Extract the (X, Y) coordinate from the center of the cell holding the provided text.  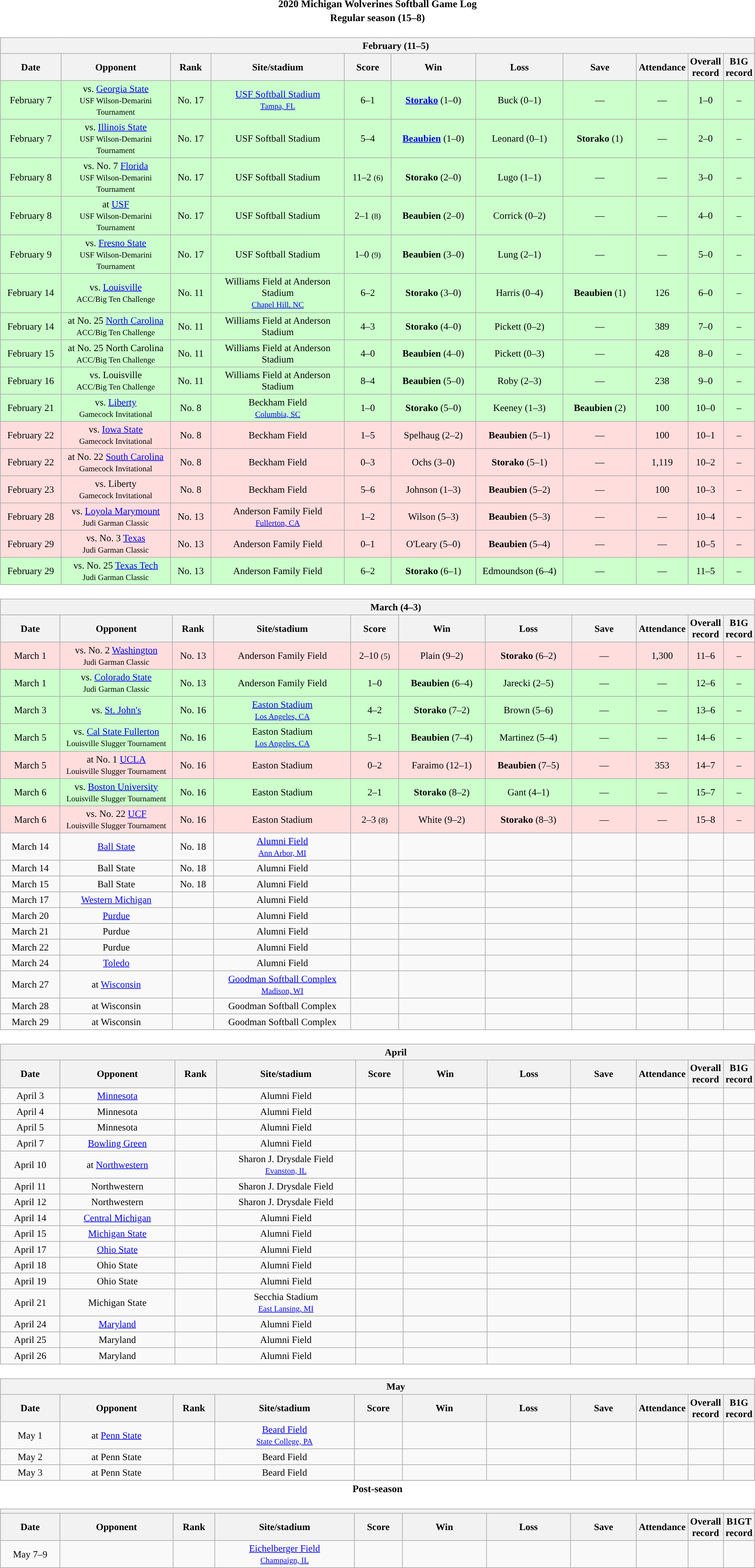
389 (662, 326)
O'Leary (5–0) (433, 544)
Sharon J. Drysdale FieldEvanston, IL (286, 1164)
Beaubien (5–1) (519, 435)
0–1 (368, 544)
February (11–5) (377, 46)
Buck (0–1) (519, 100)
Martinez (5–4) (528, 738)
April 11 (30, 1186)
vs. Georgia StateUSF Wilson-Demarini Tournament (115, 100)
Bowling Green (117, 1143)
Pickett (0–2) (519, 326)
April 5 (30, 1127)
USF Softball StadiumTampa, FL (278, 100)
1,119 (662, 462)
May 7–9 (30, 1555)
5–4 (368, 139)
April 14 (30, 1218)
May 2 (30, 1457)
Faraimo (12–1) (442, 765)
9–0 (706, 380)
B1GT record (739, 1527)
Beaubien (2–0) (433, 216)
vs. Fresno StateUSF Wilson-Demarini Tournament (115, 255)
4–2 (375, 711)
428 (662, 353)
Beaubien (1–0) (433, 139)
vs. Illinois StateUSF Wilson-Demarini Tournament (115, 139)
February 21 (31, 408)
March 24 (30, 963)
Spelhaug (2–2) (433, 435)
Brown (5–6) (528, 711)
at No. 22 South CarolinaGamecock Invitational (115, 462)
Central Michigan (117, 1218)
15–8 (706, 819)
10–4 (706, 517)
10–5 (706, 544)
Beaubien (5–3) (519, 517)
11–2 (6) (368, 177)
Goodman Softball ComplexMadison, WI (282, 985)
Beaubien (7–4) (442, 738)
April 15 (30, 1234)
2–10 (5) (375, 656)
Pickett (0–3) (519, 353)
April 12 (30, 1202)
at Northwestern (117, 1164)
Johnson (1–3) (433, 490)
April (377, 1052)
April 25 (30, 1340)
Storako (1–0) (433, 100)
Storako (2–0) (433, 177)
Corrick (0–2) (519, 216)
Harris (0–4) (519, 293)
Eichelberger FieldChampaign, IL (285, 1555)
10–0 (706, 408)
vs. St. John's (116, 711)
2–1 (8) (368, 216)
7–0 (706, 326)
March 3 (30, 711)
6–1 (368, 100)
vs. No. 3 TexasJudi Garman Classic (115, 544)
353 (662, 765)
vs. No. 7 FloridaUSF Wilson-Demarini Tournament (115, 177)
vs. Iowa StateGamecock Invitational (115, 435)
Ochs (3–0) (433, 462)
March 29 (30, 1022)
0–2 (375, 765)
1–0 (9) (368, 255)
Roby (2–3) (519, 380)
Plain (9–2) (442, 656)
126 (662, 293)
Leonard (0–1) (519, 139)
February 9 (31, 255)
Storako (4–0) (433, 326)
April 17 (30, 1249)
2–3 (8) (375, 819)
2–1 (375, 792)
Storako (3–0) (433, 293)
Secchia StadiumEast Lansing, MI (286, 1302)
3–0 (706, 177)
vs. Cal State FullertonLouisville Slugger Tournament (116, 738)
vs. No. 2 WashingtonJudi Garman Classic (116, 656)
March 20 (30, 916)
Storako (5–0) (433, 408)
Wilson (5–3) (433, 517)
Storako (6–2) (528, 656)
Lung (2–1) (519, 255)
February 28 (31, 517)
Beaubien (6–4) (442, 683)
February 16 (31, 380)
April 21 (30, 1302)
8–0 (706, 353)
May (377, 1386)
Beaubien (1) (600, 293)
Lugo (1–1) (519, 177)
April 7 (30, 1143)
March 15 (30, 884)
5–0 (706, 255)
Storako (8–2) (442, 792)
Beaubien (5–2) (519, 490)
Anderson Family FieldFullerton, CA (278, 517)
May 1 (30, 1435)
10–2 (706, 462)
5–6 (368, 490)
Beaubien (5–4) (519, 544)
April 26 (30, 1356)
Western Michigan (116, 900)
April 3 (30, 1095)
14–7 (706, 765)
Alumni FieldAnn Arbor, MI (282, 846)
at USFUSF Wilson-Demarini Tournament (115, 216)
Jarecki (2–5) (528, 683)
Beaubien (3–0) (433, 255)
238 (662, 380)
vs. Colorado StateJudi Garman Classic (116, 683)
Beaubien (2) (600, 408)
Beaubien (7–5) (528, 765)
1–5 (368, 435)
April 10 (30, 1164)
vs. No. 22 UCFLouisville Slugger Tournament (116, 819)
Storako (8–3) (528, 819)
Keeney (1–3) (519, 408)
6–0 (706, 293)
February 23 (31, 490)
April 19 (30, 1281)
14–6 (706, 738)
April 18 (30, 1265)
11–5 (706, 571)
March 22 (30, 947)
April 24 (30, 1324)
at No. 1 UCLALouisville Slugger Tournament (116, 765)
0–3 (368, 462)
vs. No. 25 Texas TechJudi Garman Classic (115, 571)
Beaubien (5–0) (433, 380)
Storako (5–1) (519, 462)
April 4 (30, 1112)
Storako (7–2) (442, 711)
March (4–3) (377, 607)
5–1 (375, 738)
vs. Loyola MarymountJudi Garman Classic (115, 517)
12–6 (706, 683)
March 28 (30, 1006)
1–2 (368, 517)
Toledo (116, 963)
Storako (6–1) (433, 571)
vs. Boston UniversityLouisville Slugger Tournament (116, 792)
Edmoundson (6–4) (519, 571)
White (9–2) (442, 819)
March 17 (30, 900)
4–3 (368, 326)
8–4 (368, 380)
10–3 (706, 490)
Beckham FieldColumbia, SC (278, 408)
Gant (4–1) (528, 792)
May 3 (30, 1472)
Beaubien (4–0) (433, 353)
10–1 (706, 435)
2–0 (706, 139)
15–7 (706, 792)
Williams Field at Anderson StadiumChapel Hill, NC (278, 293)
Beard FieldState College, PA (285, 1435)
13–6 (706, 711)
1,300 (662, 656)
February 15 (31, 353)
11–6 (706, 656)
March 21 (30, 932)
Storako (1) (600, 139)
March 27 (30, 985)
